Capture the cell that displays the provided text and extract its [X, Y] central coordinate. 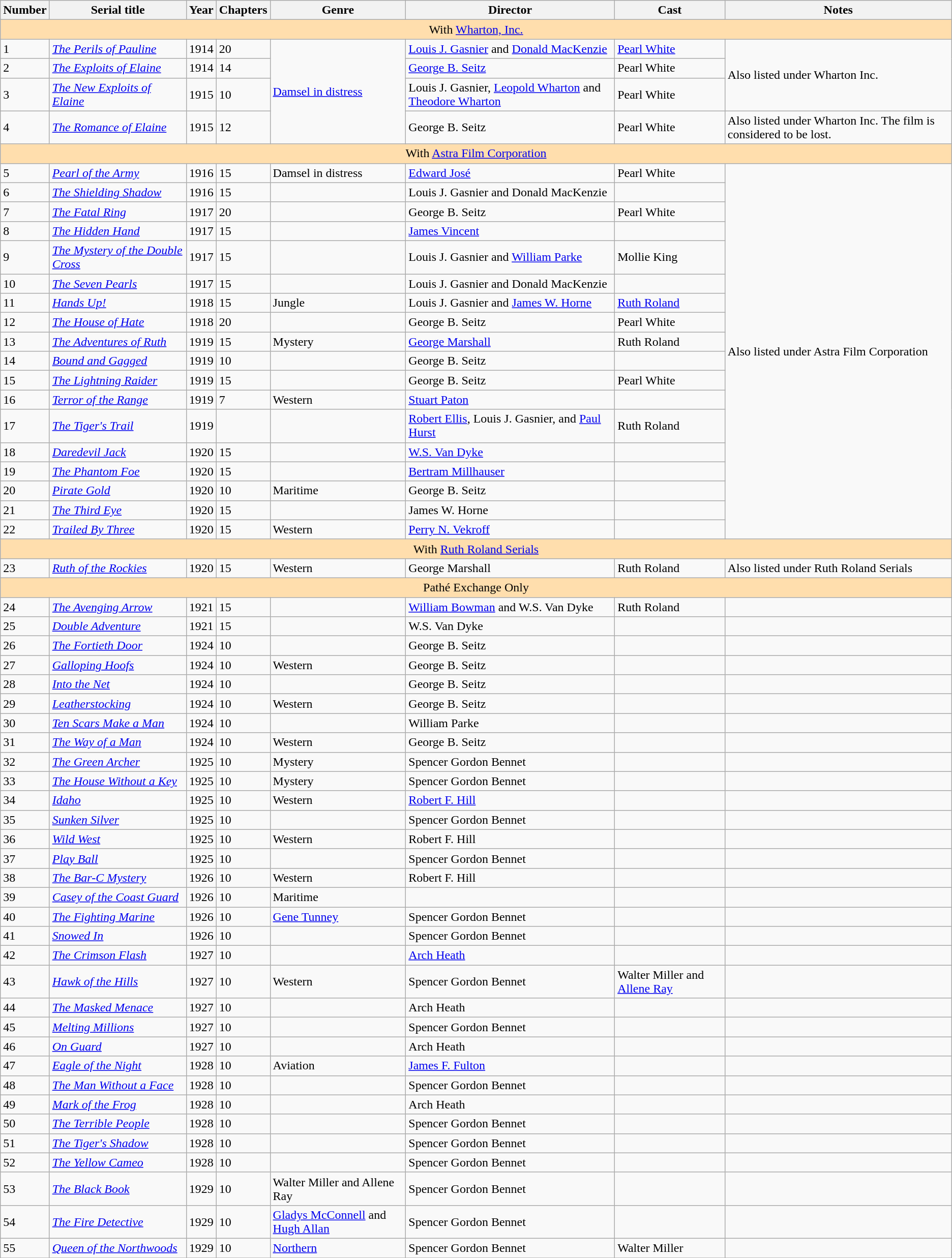
11 [25, 303]
28 [25, 684]
Ten Scars Make a Man [118, 723]
Pathé Exchange Only [476, 587]
Robert Ellis, Louis J. Gasnier, and Paul Hurst [511, 426]
43 [25, 981]
Leatherstocking [118, 704]
Mollie King [670, 257]
Gene Tunney [338, 917]
The Tiger's Shadow [118, 1143]
38 [25, 878]
45 [25, 1027]
41 [25, 936]
Idaho [118, 800]
The House Without a Key [118, 781]
2 [25, 68]
6 [25, 192]
21 [25, 510]
53 [25, 1189]
Number [25, 10]
The Terrible People [118, 1124]
Perry N. Vekroff [511, 529]
The Fatal Ring [118, 212]
The Third Eye [118, 510]
Hands Up! [118, 303]
Bertram Millhauser [511, 471]
The Black Book [118, 1189]
Pirate Gold [118, 491]
The Romance of Elaine [118, 127]
36 [25, 839]
30 [25, 723]
46 [25, 1046]
Into the Net [118, 684]
27 [25, 665]
9 [25, 257]
Cast [670, 10]
Sunken Silver [118, 820]
1 [25, 49]
Daredevil Jack [118, 452]
44 [25, 1008]
24 [25, 607]
The Fire Detective [118, 1221]
16 [25, 400]
Also listed under Astra Film Corporation [838, 351]
The Bar-C Mystery [118, 878]
The Lightning Raider [118, 380]
3 [25, 95]
17 [25, 426]
13 [25, 342]
42 [25, 955]
The House of Hate [118, 322]
The Avenging Arrow [118, 607]
31 [25, 742]
The Seven Pearls [118, 283]
Jungle [338, 303]
With Wharton, Inc. [476, 29]
James W. Horne [511, 510]
William Parke [511, 723]
The Fortieth Door [118, 646]
18 [25, 452]
Eagle of the Night [118, 1066]
Trailed By Three [118, 529]
The Phantom Foe [118, 471]
Also listed under Wharton Inc. The film is considered to be lost. [838, 127]
The Hidden Hand [118, 231]
Stuart Paton [511, 400]
Year [201, 10]
The Fighting Marine [118, 917]
The Man Without a Face [118, 1085]
19 [25, 471]
On Guard [118, 1046]
47 [25, 1066]
40 [25, 917]
Ruth of the Rockies [118, 568]
Serial title [118, 10]
The Shielding Shadow [118, 192]
Hawk of the Hills [118, 981]
Wild West [118, 839]
Louis J. Gasnier and James W. Horne [511, 303]
Louis J. Gasnier and William Parke [511, 257]
Snowed In [118, 936]
39 [25, 897]
Walter Miller [670, 1248]
William Bowman and W.S. Van Dyke [511, 607]
Also listed under Wharton Inc. [838, 75]
48 [25, 1085]
Notes [838, 10]
49 [25, 1104]
The New Exploits of Elaine [118, 95]
With Ruth Roland Serials [476, 549]
35 [25, 820]
Queen of the Northwoods [118, 1248]
50 [25, 1124]
37 [25, 858]
33 [25, 781]
Galloping Hoofs [118, 665]
Mark of the Frog [118, 1104]
Also listed under Ruth Roland Serials [838, 568]
The Way of a Man [118, 742]
Chapters [243, 10]
23 [25, 568]
32 [25, 762]
Genre [338, 10]
Gladys McConnell and Hugh Allan [338, 1221]
55 [25, 1248]
Edward José [511, 173]
The Mystery of the Double Cross [118, 257]
25 [25, 626]
Casey of the Coast Guard [118, 897]
James F. Fulton [511, 1066]
Northern [338, 1248]
34 [25, 800]
The Crimson Flash [118, 955]
Melting Millions [118, 1027]
Pearl of the Army [118, 173]
Louis J. Gasnier, Leopold Wharton and Theodore Wharton [511, 95]
Director [511, 10]
22 [25, 529]
James Vincent [511, 231]
5 [25, 173]
Double Adventure [118, 626]
Terror of the Range [118, 400]
52 [25, 1162]
54 [25, 1221]
51 [25, 1143]
29 [25, 704]
With Astra Film Corporation [476, 154]
The Perils of Pauline [118, 49]
Aviation [338, 1066]
26 [25, 646]
The Masked Menace [118, 1008]
8 [25, 231]
Bound and Gagged [118, 361]
The Tiger's Trail [118, 426]
Play Ball [118, 858]
The Adventures of Ruth [118, 342]
4 [25, 127]
The Exploits of Elaine [118, 68]
The Green Archer [118, 762]
The Yellow Cameo [118, 1162]
